Output the (X, Y) coordinate of the center of the cell containing the given text.  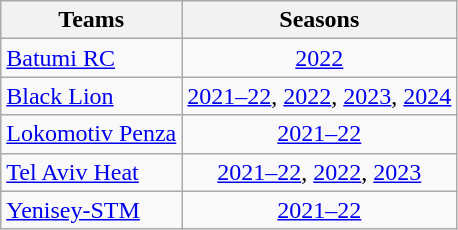
Batumi RC (92, 58)
2022 (320, 58)
2021–22, 2022, 2023 (320, 172)
Tel Aviv Heat (92, 172)
Lokomotiv Penza (92, 134)
Teams (92, 20)
Black Lion (92, 96)
Seasons (320, 20)
2021–22, 2022, 2023, 2024 (320, 96)
Yenisey-STM (92, 210)
